Find where the given text appears and provide that cell's center as [X, Y] coordinate. 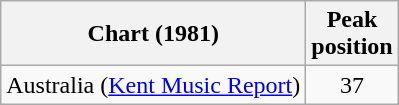
Peak position [352, 34]
Australia (Kent Music Report) [154, 85]
37 [352, 85]
Chart (1981) [154, 34]
